Find where the given text appears and provide that cell's center as [X, Y] coordinate. 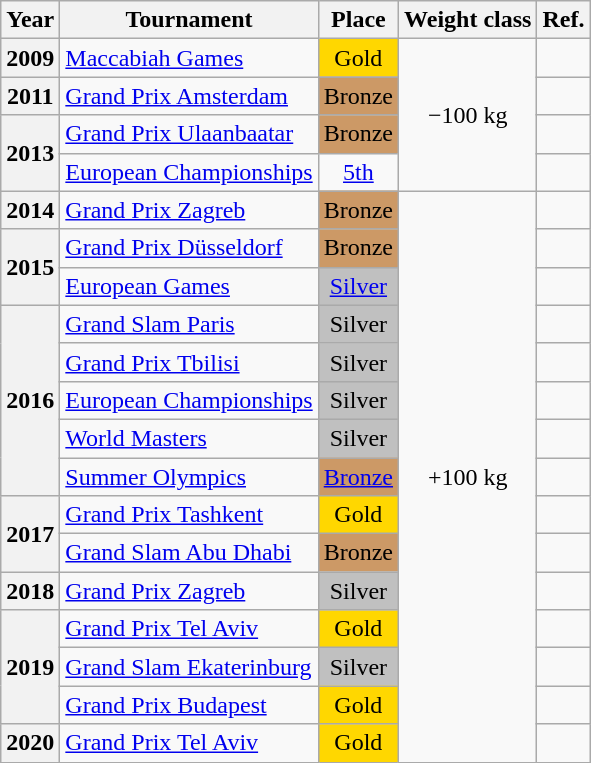
Grand Prix Budapest [189, 705]
Grand Prix Tashkent [189, 515]
European Games [189, 286]
2020 [30, 743]
2013 [30, 153]
World Masters [189, 438]
Grand Prix Ulaanbaatar [189, 134]
2019 [30, 667]
Grand Prix Tbilisi [189, 362]
Grand Slam Paris [189, 324]
2018 [30, 591]
2017 [30, 534]
2015 [30, 267]
+100 kg [468, 476]
2014 [30, 210]
Year [30, 20]
−100 kg [468, 115]
Maccabiah Games [189, 58]
Summer Olympics [189, 477]
Grand Slam Abu Dhabi [189, 553]
Grand Prix Düsseldorf [189, 248]
Ref. [564, 20]
Grand Slam Ekaterinburg [189, 667]
Weight class [468, 20]
Place [358, 20]
Tournament [189, 20]
2009 [30, 58]
2016 [30, 400]
Grand Prix Amsterdam [189, 96]
2011 [30, 96]
5th [358, 172]
